From the cell containing the given text, extract its center point as (x, y) coordinate. 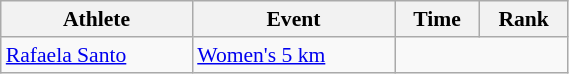
Rank (524, 19)
Athlete (96, 19)
Women's 5 km (294, 55)
Event (294, 19)
Rafaela Santo (96, 55)
Time (438, 19)
